Output the [x, y] coordinate of the center of the cell containing the given text.  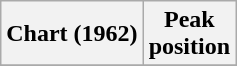
Chart (1962) [72, 34]
Peakposition [189, 34]
